Search for the cell housing the specified text and yield its (X, Y) center coordinate. 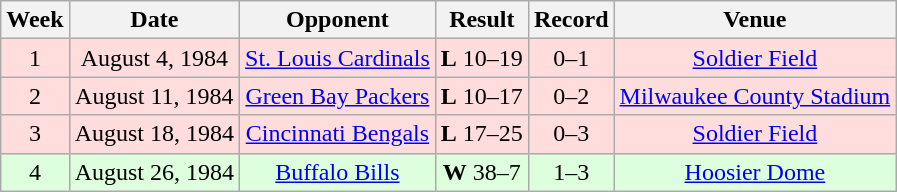
0–2 (571, 96)
Record (571, 20)
1–3 (571, 172)
3 (35, 134)
Green Bay Packers (338, 96)
Buffalo Bills (338, 172)
0–1 (571, 58)
Venue (755, 20)
L 17–25 (482, 134)
Hoosier Dome (755, 172)
4 (35, 172)
L 10–17 (482, 96)
August 4, 1984 (154, 58)
0–3 (571, 134)
Cincinnati Bengals (338, 134)
1 (35, 58)
Result (482, 20)
W 38–7 (482, 172)
Week (35, 20)
2 (35, 96)
August 11, 1984 (154, 96)
Milwaukee County Stadium (755, 96)
L 10–19 (482, 58)
Date (154, 20)
St. Louis Cardinals (338, 58)
August 18, 1984 (154, 134)
August 26, 1984 (154, 172)
Opponent (338, 20)
